Return the [X, Y] coordinate for the center point of the cell that contains the specified text.  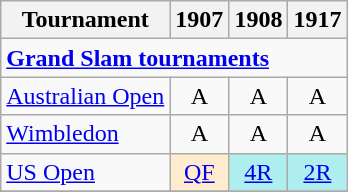
4R [258, 172]
Australian Open [86, 96]
Grand Slam tournaments [174, 58]
1908 [258, 20]
2R [318, 172]
Wimbledon [86, 134]
QF [200, 172]
Tournament [86, 20]
US Open [86, 172]
1917 [318, 20]
1907 [200, 20]
